From the cell containing the given text, extract its center point as [X, Y] coordinate. 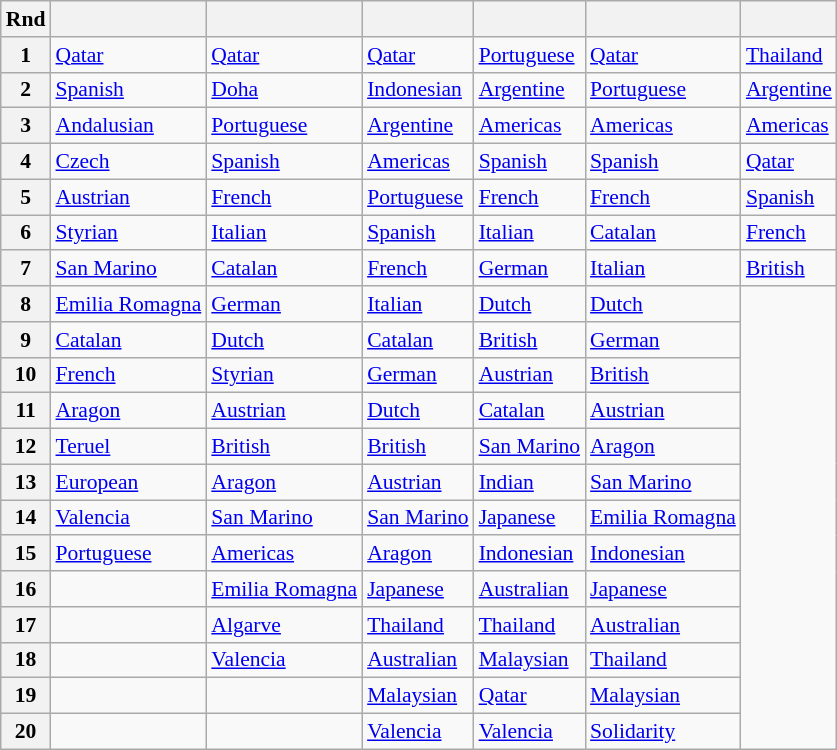
7 [26, 269]
Rnd [26, 19]
European [128, 482]
18 [26, 660]
16 [26, 589]
Czech [128, 162]
14 [26, 518]
19 [26, 696]
3 [26, 126]
4 [26, 162]
Indian [530, 482]
5 [26, 197]
Algarve [284, 625]
9 [26, 340]
Doha [284, 90]
1 [26, 55]
10 [26, 375]
15 [26, 554]
2 [26, 90]
6 [26, 233]
Solidarity [663, 732]
20 [26, 732]
8 [26, 304]
Teruel [128, 447]
17 [26, 625]
12 [26, 447]
Andalusian [128, 126]
11 [26, 411]
13 [26, 482]
